Search for the cell housing the specified text and yield its (X, Y) center coordinate. 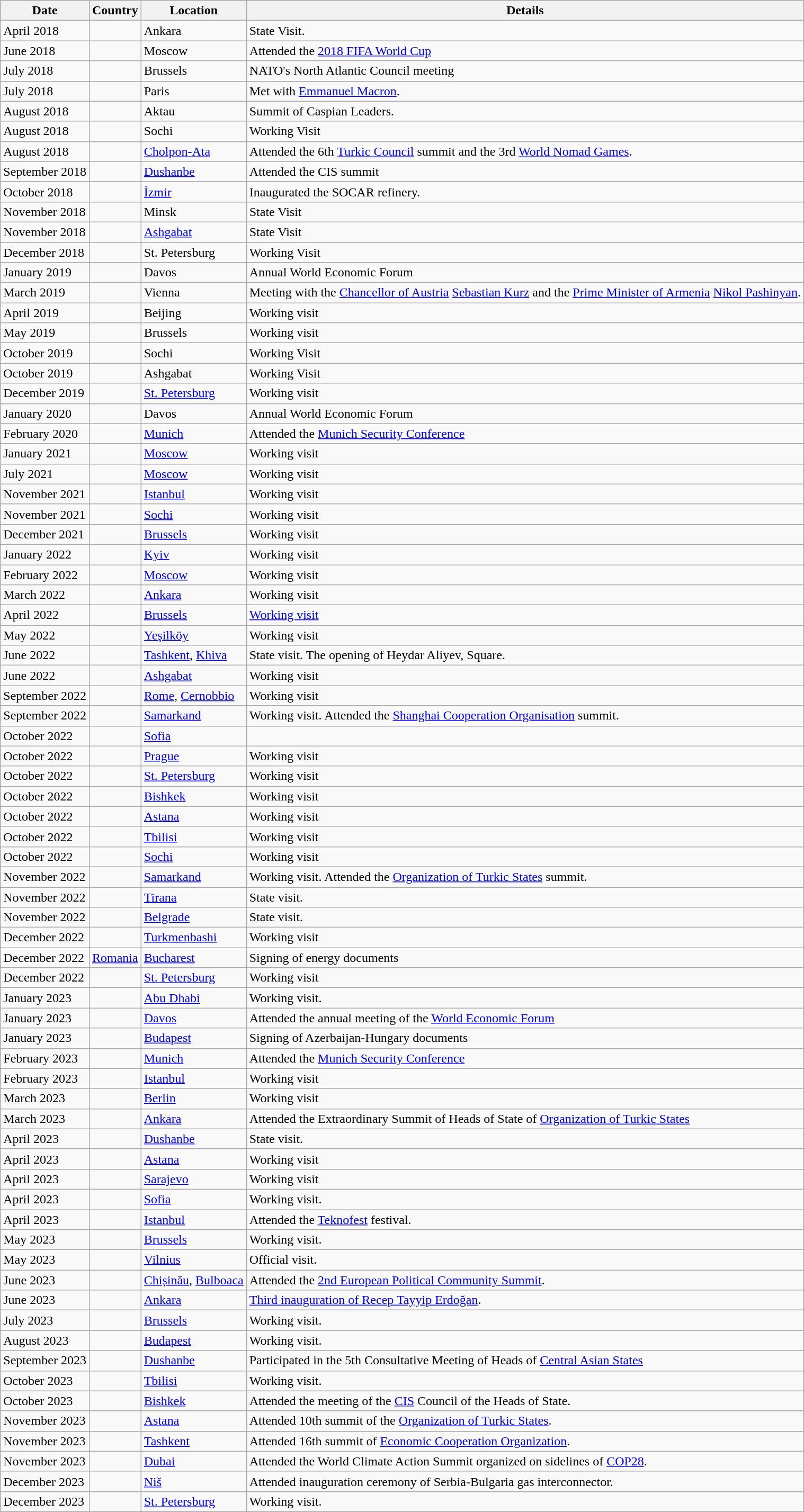
Turkmenbashi (194, 938)
Attended the meeting of the CIS Council of the Heads of State. (525, 1401)
June 2018 (45, 51)
Attended the annual meeting of the World Economic Forum (525, 1018)
Kyiv (194, 554)
Bucharest (194, 958)
October 2018 (45, 192)
Attended the 6th Turkic Council summit and the 3rd World Nomad Games. (525, 151)
Country (115, 11)
Paris (194, 91)
Abu Dhabi (194, 998)
Attended 16th summit of Economic Cooperation Organization. (525, 1441)
Attended inauguration ceremony of Serbia-Bulgaria gas interconnector. (525, 1481)
December 2018 (45, 253)
Attended the Teknofest festival. (525, 1219)
February 2020 (45, 434)
State Visit. (525, 31)
February 2022 (45, 574)
January 2020 (45, 413)
Summit of Caspian Leaders. (525, 111)
May 2019 (45, 333)
Attended the Extraordinary Summit of Heads of State of Organization of Turkic States (525, 1119)
March 2019 (45, 293)
Rome, Cernobbio (194, 696)
Attended the CIS summit (525, 172)
Meeting with the Chancellor of Austria Sebastian Kurz and the Prime Minister of Armenia Nikol Pashinyan. (525, 293)
Chișinău, Bulboaca (194, 1280)
Aktau (194, 111)
September 2023 (45, 1361)
Working visit. Attended the Shanghai Cooperation Organisation summit. (525, 716)
Minsk (194, 212)
July 2021 (45, 474)
July 2023 (45, 1320)
NATO's North Atlantic Council meeting (525, 71)
Tashkent, Khiva (194, 655)
Third inauguration of Recep Tayyip Erdoğan. (525, 1300)
January 2022 (45, 554)
Location (194, 11)
Met with Emmanuel Macron. (525, 91)
April 2018 (45, 31)
Signing of energy documents (525, 958)
January 2019 (45, 273)
December 2021 (45, 534)
Sarajevo (194, 1179)
September 2018 (45, 172)
April 2019 (45, 313)
Dubai (194, 1461)
Niš (194, 1481)
April 2022 (45, 615)
Vienna (194, 293)
İzmir (194, 192)
Vilnius (194, 1260)
Inaugurated the SOCAR refinery. (525, 192)
Romania (115, 958)
Prague (194, 756)
Tirana (194, 897)
Official visit. (525, 1260)
Working visit. Attended the Organization of Turkic States summit. (525, 877)
Berlin (194, 1099)
Attended the 2018 FIFA World Cup (525, 51)
Belgrade (194, 917)
Attended 10th summit of the Organization of Turkic States. (525, 1421)
Yeşilköy (194, 635)
Signing of Azerbaijan-Hungary documents (525, 1038)
State visit. The opening of Heydar Aliyev, Square. (525, 655)
December 2019 (45, 393)
Details (525, 11)
Tashkent (194, 1441)
August 2023 (45, 1340)
Attended the 2nd European Political Community Summit. (525, 1280)
January 2021 (45, 454)
Date (45, 11)
Attended the World Climate Action Summit organized on sidelines of COP28. (525, 1461)
March 2022 (45, 595)
Participated in the 5th Consultative Meeting of Heads of Central Asian States (525, 1361)
Beijing (194, 313)
May 2022 (45, 635)
Cholpon-Ata (194, 151)
